Locate the cell with the specified text and output its [x, y] center coordinate. 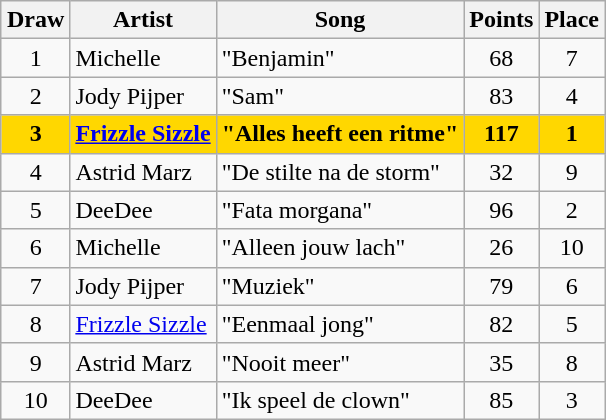
79 [502, 286]
"Alles heeft een ritme" [340, 134]
"Benjamin" [340, 58]
Points [502, 20]
"Alleen jouw lach" [340, 248]
Artist [143, 20]
117 [502, 134]
"Muziek" [340, 286]
83 [502, 96]
26 [502, 248]
Place [572, 20]
"Nooit meer" [340, 362]
Draw [35, 20]
"Fata morgana" [340, 210]
"Sam" [340, 96]
"De stilte na de storm" [340, 172]
35 [502, 362]
96 [502, 210]
Song [340, 20]
"Eenmaal jong" [340, 324]
82 [502, 324]
"Ik speel de clown" [340, 400]
68 [502, 58]
32 [502, 172]
85 [502, 400]
